Find where the given text appears and provide that cell's center as [x, y] coordinate. 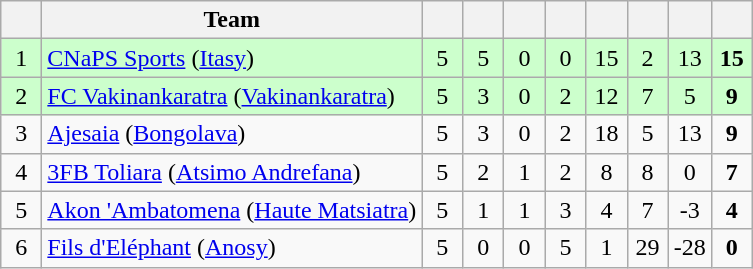
-3 [690, 210]
Akon 'Ambatomena (Haute Matsiatra) [232, 210]
FC Vakinankaratra (Vakinankaratra) [232, 96]
Team [232, 20]
18 [606, 134]
-28 [690, 248]
3FB Toliara (Atsimo Andrefana) [232, 172]
29 [648, 248]
CNaPS Sports (Itasy) [232, 58]
6 [22, 248]
Ajesaia (Bongolava) [232, 134]
Fils d'Eléphant (Anosy) [232, 248]
12 [606, 96]
